Detect which cell encompasses the target text, then output its (x, y) center coordinate. 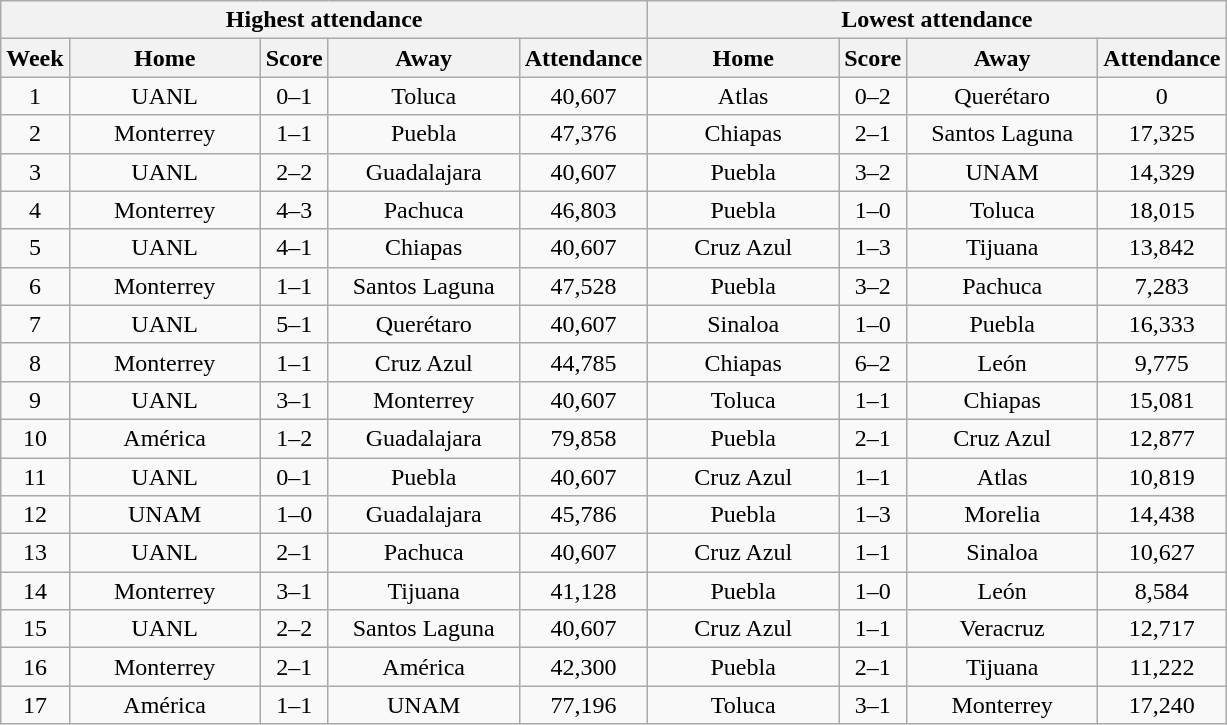
10 (35, 438)
14,438 (1162, 515)
18,015 (1162, 210)
Veracruz (1002, 629)
1 (35, 96)
1–2 (294, 438)
77,196 (583, 705)
12,877 (1162, 438)
42,300 (583, 667)
6–2 (873, 362)
0 (1162, 96)
Highest attendance (324, 20)
Morelia (1002, 515)
47,376 (583, 134)
3 (35, 172)
17,325 (1162, 134)
10,819 (1162, 477)
10,627 (1162, 553)
15 (35, 629)
41,128 (583, 591)
13,842 (1162, 248)
6 (35, 286)
46,803 (583, 210)
4–3 (294, 210)
Week (35, 58)
7,283 (1162, 286)
4–1 (294, 248)
11,222 (1162, 667)
8,584 (1162, 591)
2 (35, 134)
9 (35, 400)
17,240 (1162, 705)
Lowest attendance (937, 20)
44,785 (583, 362)
0–2 (873, 96)
47,528 (583, 286)
45,786 (583, 515)
8 (35, 362)
5 (35, 248)
9,775 (1162, 362)
17 (35, 705)
13 (35, 553)
14,329 (1162, 172)
4 (35, 210)
15,081 (1162, 400)
12 (35, 515)
12,717 (1162, 629)
11 (35, 477)
16,333 (1162, 324)
16 (35, 667)
79,858 (583, 438)
7 (35, 324)
5–1 (294, 324)
14 (35, 591)
